Locate the cell with the specified text and output its [x, y] center coordinate. 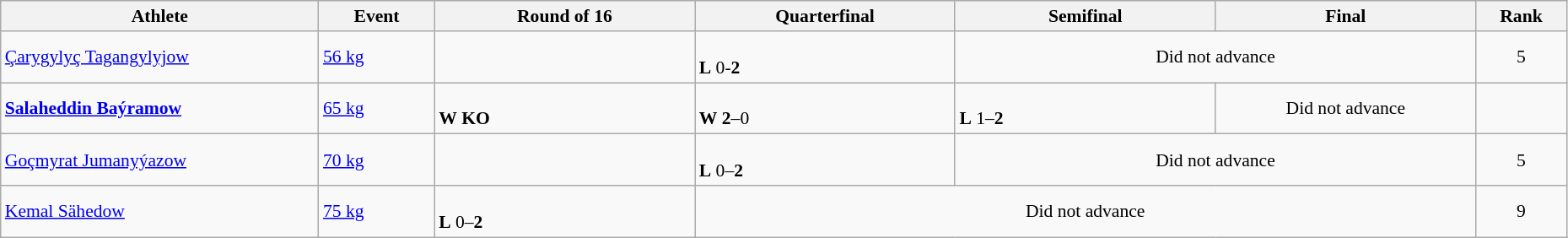
Goçmyrat Jumanyýazow [160, 160]
W 2–0 [825, 108]
9 [1522, 211]
Athlete [160, 16]
W KO [565, 108]
Quarterfinal [825, 16]
65 kg [376, 108]
Kemal Sähedow [160, 211]
Final [1346, 16]
Salaheddin Baýramow [160, 108]
L 0-2 [825, 57]
56 kg [376, 57]
Semifinal [1085, 16]
Event [376, 16]
75 kg [376, 211]
L 1–2 [1085, 108]
Rank [1522, 16]
70 kg [376, 160]
Çarygylyç Tagangylyjow [160, 57]
Round of 16 [565, 16]
